Capture the cell that displays the provided text and extract its (x, y) central coordinate. 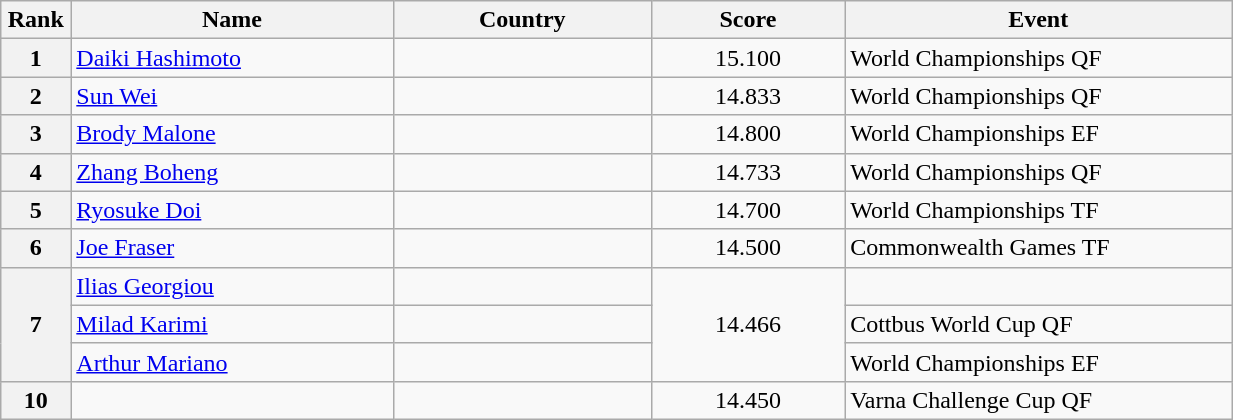
14.800 (748, 134)
Daiki Hashimoto (232, 58)
Rank (36, 20)
World Championships TF (1038, 210)
Zhang Boheng (232, 172)
Varna Challenge Cup QF (1038, 400)
Name (232, 20)
14.500 (748, 248)
Joe Fraser (232, 248)
Country (522, 20)
7 (36, 324)
15.100 (748, 58)
14.450 (748, 400)
4 (36, 172)
Ryosuke Doi (232, 210)
Score (748, 20)
14.833 (748, 96)
14.466 (748, 324)
Cottbus World Cup QF (1038, 324)
Arthur Mariano (232, 362)
Commonwealth Games TF (1038, 248)
Ilias Georgiou (232, 286)
6 (36, 248)
10 (36, 400)
3 (36, 134)
Sun Wei (232, 96)
14.700 (748, 210)
Milad Karimi (232, 324)
1 (36, 58)
2 (36, 96)
Brody Malone (232, 134)
Event (1038, 20)
5 (36, 210)
14.733 (748, 172)
